Output the [x, y] coordinate of the center of the cell containing the given text.  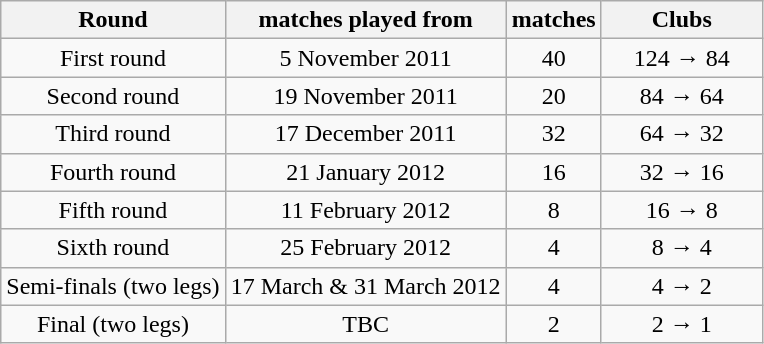
Round [113, 20]
25 February 2012 [366, 248]
64 → 32 [682, 134]
Sixth round [113, 248]
Semi-finals (two legs) [113, 286]
Third round [113, 134]
20 [554, 96]
8 [554, 210]
17 March & 31 March 2012 [366, 286]
matches [554, 20]
16 → 8 [682, 210]
First round [113, 58]
TBC [366, 324]
8 → 4 [682, 248]
2 → 1 [682, 324]
2 [554, 324]
Clubs [682, 20]
17 December 2011 [366, 134]
19 November 2011 [366, 96]
4 → 2 [682, 286]
16 [554, 172]
32 → 16 [682, 172]
32 [554, 134]
Final (two legs) [113, 324]
21 January 2012 [366, 172]
84 → 64 [682, 96]
Fourth round [113, 172]
Second round [113, 96]
matches played from [366, 20]
40 [554, 58]
124 → 84 [682, 58]
11 February 2012 [366, 210]
5 November 2011 [366, 58]
Fifth round [113, 210]
